Search for the cell housing the specified text and yield its [x, y] center coordinate. 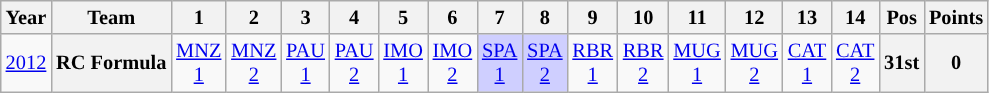
MUG1 [696, 63]
MNZ2 [254, 63]
1 [198, 17]
12 [754, 17]
Points [956, 17]
11 [696, 17]
MNZ1 [198, 63]
RC Formula [111, 63]
IMO1 [402, 63]
8 [544, 17]
SPA2 [544, 63]
0 [956, 63]
14 [855, 17]
2012 [26, 63]
Year [26, 17]
IMO2 [452, 63]
MUG2 [754, 63]
RBR2 [643, 63]
Pos [902, 17]
PAU2 [354, 63]
10 [643, 17]
4 [354, 17]
2 [254, 17]
SPA1 [500, 63]
Team [111, 17]
31st [902, 63]
5 [402, 17]
3 [306, 17]
7 [500, 17]
CAT1 [807, 63]
9 [592, 17]
PAU1 [306, 63]
RBR1 [592, 63]
13 [807, 17]
6 [452, 17]
CAT2 [855, 63]
